For the text-containing cell, return its midpoint in (X, Y) coordinate format. 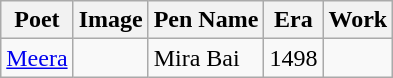
Work (358, 20)
1498 (294, 58)
Era (294, 20)
Pen Name (206, 20)
Meera (37, 58)
Mira Bai (206, 58)
Image (110, 20)
Poet (37, 20)
